Determine the (x, y) coordinate at the center of the cell enclosing the given text.  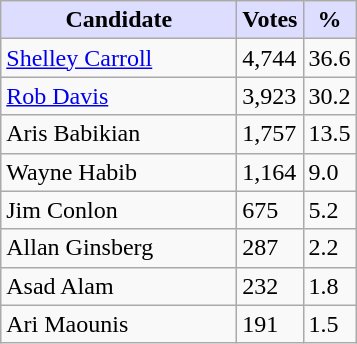
Jim Conlon (119, 210)
% (330, 20)
3,923 (270, 96)
1.5 (330, 324)
675 (270, 210)
Rob Davis (119, 96)
5.2 (330, 210)
30.2 (330, 96)
Allan Ginsberg (119, 248)
Aris Babikian (119, 134)
2.2 (330, 248)
232 (270, 286)
Asad Alam (119, 286)
Candidate (119, 20)
287 (270, 248)
Shelley Carroll (119, 58)
13.5 (330, 134)
1.8 (330, 286)
4,744 (270, 58)
1,757 (270, 134)
Ari Maounis (119, 324)
36.6 (330, 58)
1,164 (270, 172)
9.0 (330, 172)
Votes (270, 20)
191 (270, 324)
Wayne Habib (119, 172)
